Capture the cell that displays the provided text and extract its (X, Y) central coordinate. 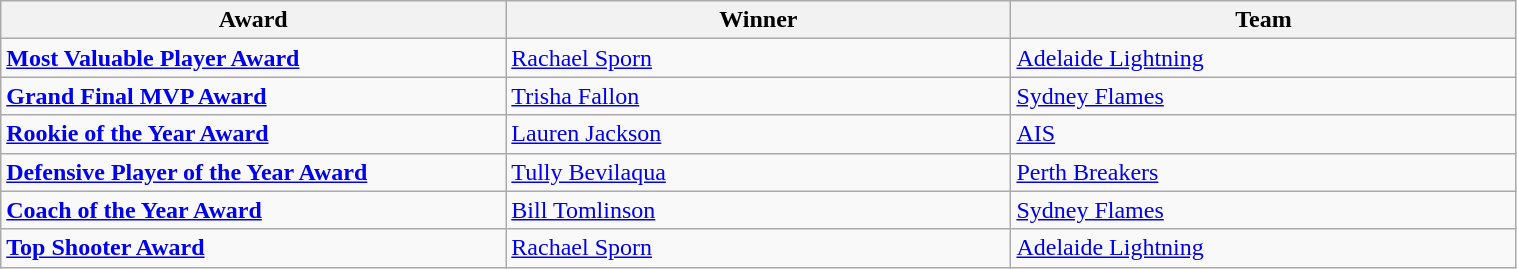
Team (1264, 20)
Rookie of the Year Award (254, 134)
Grand Final MVP Award (254, 96)
Coach of the Year Award (254, 210)
Trisha Fallon (758, 96)
Bill Tomlinson (758, 210)
Defensive Player of the Year Award (254, 172)
Most Valuable Player Award (254, 58)
Award (254, 20)
AIS (1264, 134)
Tully Bevilaqua (758, 172)
Top Shooter Award (254, 248)
Perth Breakers (1264, 172)
Lauren Jackson (758, 134)
Winner (758, 20)
